For the text-containing cell, return its midpoint in (X, Y) coordinate format. 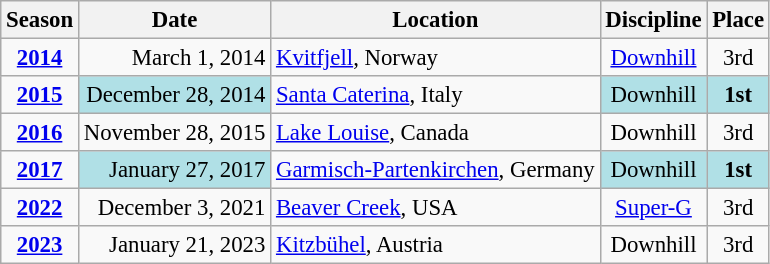
Garmisch-Partenkirchen, Germany (436, 170)
2015 (40, 95)
December 3, 2021 (174, 208)
January 27, 2017 (174, 170)
Kvitfjell, Norway (436, 58)
Location (436, 20)
2014 (40, 58)
2017 (40, 170)
2022 (40, 208)
Kitzbühel, Austria (436, 245)
December 28, 2014 (174, 95)
2016 (40, 133)
March 1, 2014 (174, 58)
Lake Louise, Canada (436, 133)
Date (174, 20)
January 21, 2023 (174, 245)
Santa Caterina, Italy (436, 95)
Super-G (654, 208)
Place (738, 20)
Discipline (654, 20)
Beaver Creek, USA (436, 208)
2023 (40, 245)
November 28, 2015 (174, 133)
Season (40, 20)
